Capture the cell that displays the provided text and extract its (X, Y) central coordinate. 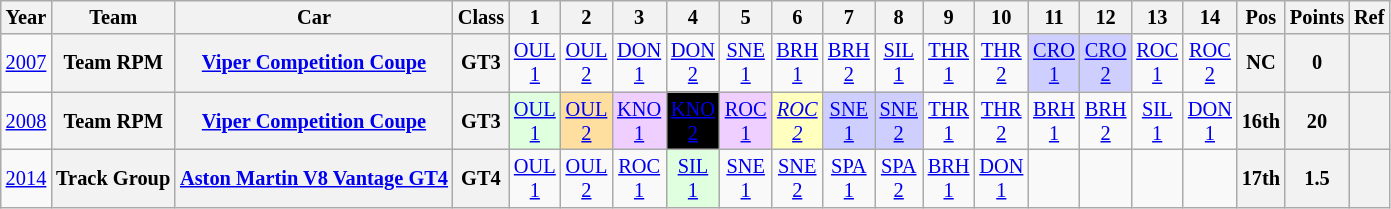
4 (693, 17)
Pos (1261, 17)
CRO1 (1054, 63)
DON2 (693, 63)
KNO2 (693, 121)
Car (314, 17)
2008 (26, 121)
SPA1 (849, 178)
1 (535, 17)
CRO2 (1106, 63)
Ref (1369, 17)
12 (1106, 17)
7 (849, 17)
6 (797, 17)
2007 (26, 63)
2 (587, 17)
Team (113, 17)
20 (1317, 121)
1.5 (1317, 178)
2014 (26, 178)
GT4 (481, 178)
KNO1 (639, 121)
Class (481, 17)
10 (1001, 17)
Aston Martin V8 Vantage GT4 (314, 178)
3 (639, 17)
NC (1261, 63)
Track Group (113, 178)
Year (26, 17)
5 (746, 17)
16th (1261, 121)
Points (1317, 17)
11 (1054, 17)
9 (949, 17)
0 (1317, 63)
SPA2 (899, 178)
14 (1210, 17)
13 (1157, 17)
8 (899, 17)
17th (1261, 178)
